Pinpoint the cell where the given text exists, returning its (x, y) midpoint coordinate. 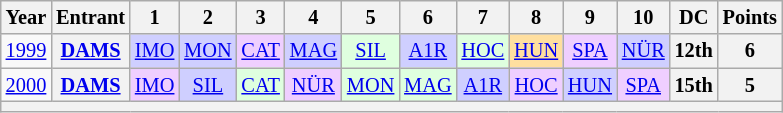
DC (694, 17)
12th (694, 51)
3 (261, 17)
1 (154, 17)
2 (208, 17)
Entrant (90, 17)
1999 (26, 51)
8 (536, 17)
9 (590, 17)
Points (750, 17)
2000 (26, 85)
Year (26, 17)
15th (694, 85)
10 (644, 17)
4 (314, 17)
7 (482, 17)
